Locate the cell with the specified text and output its [X, Y] center coordinate. 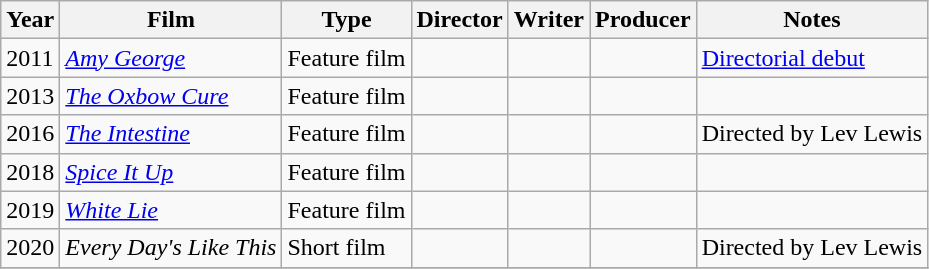
Short film [346, 248]
Year [30, 20]
Amy George [171, 58]
Director [460, 20]
Spice It Up [171, 172]
The Oxbow Cure [171, 96]
2018 [30, 172]
2016 [30, 134]
Film [171, 20]
White Lie [171, 210]
2013 [30, 96]
Type [346, 20]
Notes [812, 20]
Every Day's Like This [171, 248]
The Intestine [171, 134]
2020 [30, 248]
Writer [548, 20]
Directorial debut [812, 58]
Producer [644, 20]
2011 [30, 58]
2019 [30, 210]
